Return the [x, y] coordinate for the center point of the cell that contains the specified text.  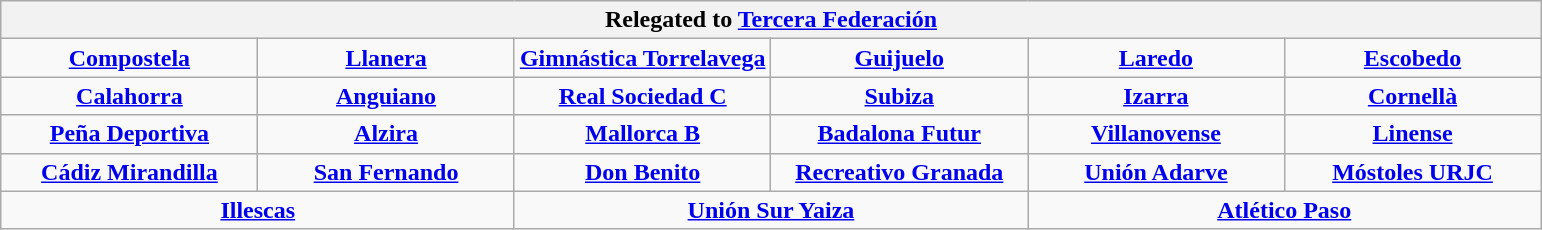
Real Sociedad C [642, 96]
Relegated to Tercera Federación [771, 20]
Villanovense [1156, 134]
Anguiano [386, 96]
Don Benito [642, 172]
Alzira [386, 134]
Laredo [1156, 58]
Calahorra [130, 96]
Escobedo [1412, 58]
Compostela [130, 58]
Cornellà [1412, 96]
Móstoles URJC [1412, 172]
San Fernando [386, 172]
Unión Sur Yaiza [770, 210]
Subiza [900, 96]
Mallorca B [642, 134]
Guijuelo [900, 58]
Recreativo Granada [900, 172]
Gimnástica Torrelavega [642, 58]
Atlético Paso [1284, 210]
Izarra [1156, 96]
Llanera [386, 58]
Badalona Futur [900, 134]
Unión Adarve [1156, 172]
Illescas [258, 210]
Peña Deportiva [130, 134]
Cádiz Mirandilla [130, 172]
Linense [1412, 134]
